Scan for the cell matching the given text and deliver its [X, Y] coordinate at center. 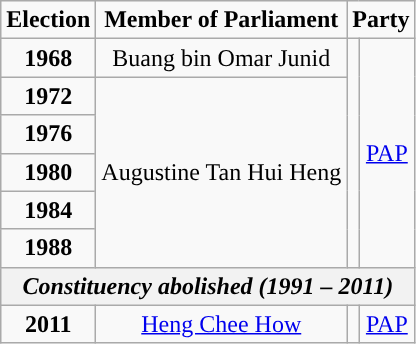
1976 [48, 134]
1980 [48, 172]
2011 [48, 324]
Election [48, 20]
1968 [48, 58]
1972 [48, 96]
Member of Parliament [222, 20]
Buang bin Omar Junid [222, 58]
Augustine Tan Hui Heng [222, 172]
1984 [48, 210]
Constituency abolished (1991 – 2011) [208, 286]
Heng Chee How [222, 324]
Party [381, 20]
1988 [48, 248]
